Extract the [x, y] coordinate from the center of the cell holding the provided text.  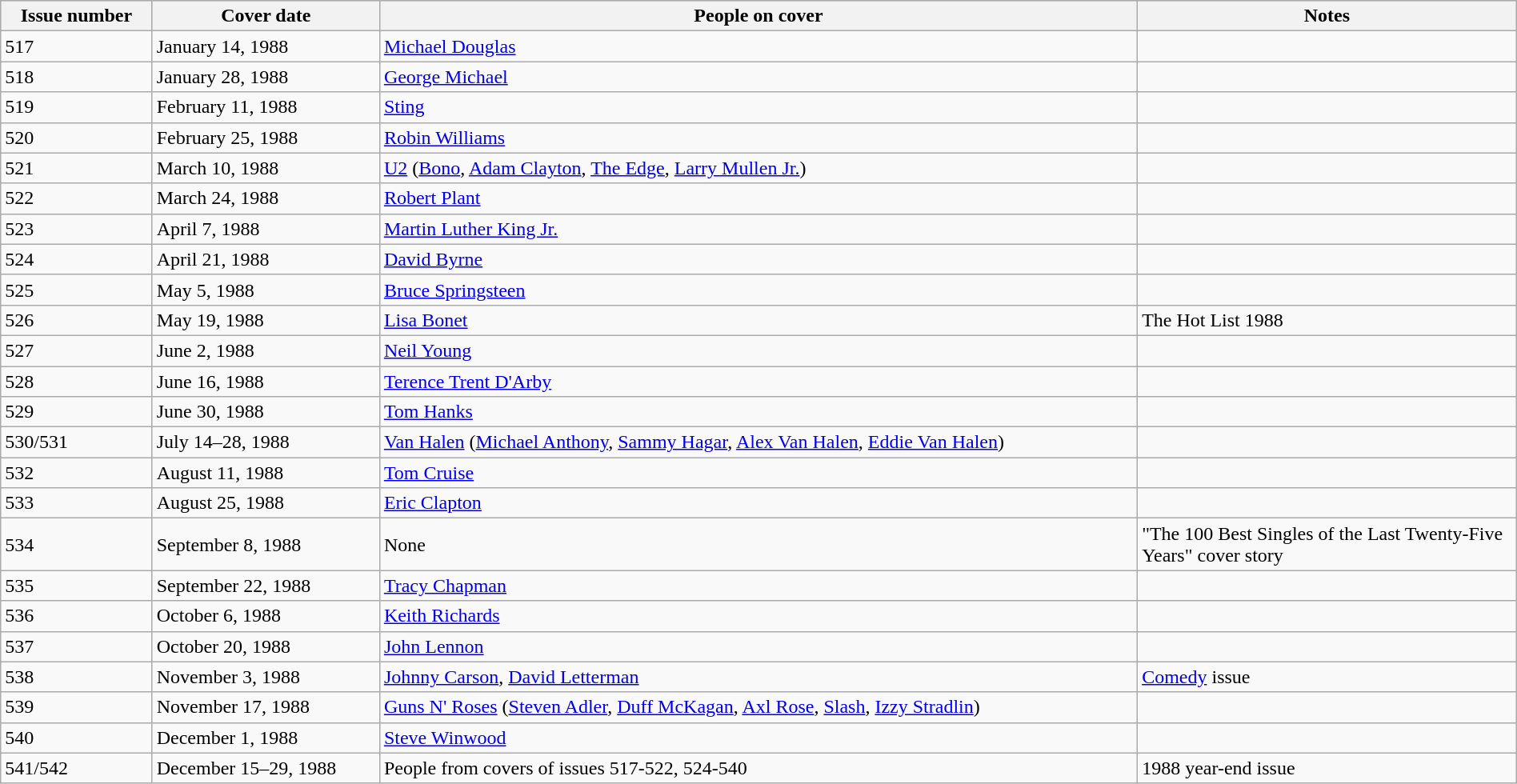
December 1, 1988 [266, 738]
August 25, 1988 [266, 503]
518 [77, 77]
January 28, 1988 [266, 77]
June 2, 1988 [266, 350]
Neil Young [758, 350]
U2 (Bono, Adam Clayton, The Edge, Larry Mullen Jr.) [758, 168]
521 [77, 168]
536 [77, 616]
Robert Plant [758, 198]
Cover date [266, 16]
538 [77, 677]
530/531 [77, 442]
Issue number [77, 16]
524 [77, 259]
Notes [1327, 16]
Robin Williams [758, 138]
September 8, 1988 [266, 544]
Tracy Chapman [758, 586]
Johnny Carson, David Letterman [758, 677]
528 [77, 382]
Bruce Springsteen [758, 290]
Van Halen (Michael Anthony, Sammy Hagar, Alex Van Halen, Eddie Van Halen) [758, 442]
September 22, 1988 [266, 586]
522 [77, 198]
David Byrne [758, 259]
May 5, 1988 [266, 290]
December 15–29, 1988 [266, 768]
George Michael [758, 77]
Martin Luther King Jr. [758, 229]
August 11, 1988 [266, 473]
The Hot List 1988 [1327, 320]
"The 100 Best Singles of the Last Twenty-Five Years" cover story [1327, 544]
534 [77, 544]
520 [77, 138]
Comedy issue [1327, 677]
November 3, 1988 [266, 677]
541/542 [77, 768]
May 19, 1988 [266, 320]
People from covers of issues 517-522, 524-540 [758, 768]
Lisa Bonet [758, 320]
Tom Cruise [758, 473]
November 17, 1988 [266, 707]
527 [77, 350]
526 [77, 320]
June 30, 1988 [266, 412]
Sting [758, 107]
537 [77, 646]
523 [77, 229]
Eric Clapton [758, 503]
532 [77, 473]
519 [77, 107]
535 [77, 586]
None [758, 544]
Steve Winwood [758, 738]
July 14–28, 1988 [266, 442]
517 [77, 46]
March 24, 1988 [266, 198]
John Lennon [758, 646]
529 [77, 412]
February 25, 1988 [266, 138]
January 14, 1988 [266, 46]
Terence Trent D'Arby [758, 382]
People on cover [758, 16]
March 10, 1988 [266, 168]
525 [77, 290]
October 6, 1988 [266, 616]
Guns N' Roses (Steven Adler, Duff McKagan, Axl Rose, Slash, Izzy Stradlin) [758, 707]
Tom Hanks [758, 412]
540 [77, 738]
April 21, 1988 [266, 259]
539 [77, 707]
1988 year-end issue [1327, 768]
October 20, 1988 [266, 646]
533 [77, 503]
April 7, 1988 [266, 229]
Michael Douglas [758, 46]
June 16, 1988 [266, 382]
February 11, 1988 [266, 107]
Keith Richards [758, 616]
